Locate the cell with the specified text and output its [x, y] center coordinate. 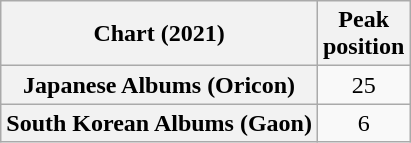
6 [363, 123]
Chart (2021) [160, 34]
Peakposition [363, 34]
25 [363, 85]
Japanese Albums (Oricon) [160, 85]
South Korean Albums (Gaon) [160, 123]
